Search for the cell housing the specified text and yield its (X, Y) center coordinate. 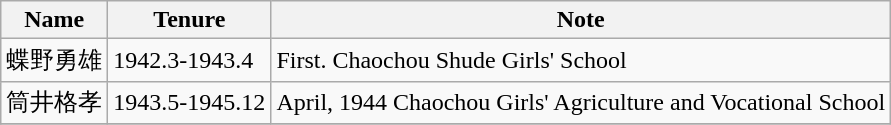
蝶野勇雄 (54, 60)
First. Chaochou Shude Girls' School (581, 60)
1942.3-1943.4 (190, 60)
Note (581, 20)
1943.5-1945.12 (190, 102)
April, 1944 Chaochou Girls' Agriculture and Vocational School (581, 102)
Tenure (190, 20)
筒井格孝 (54, 102)
Name (54, 20)
